Capture the cell that displays the provided text and extract its (x, y) central coordinate. 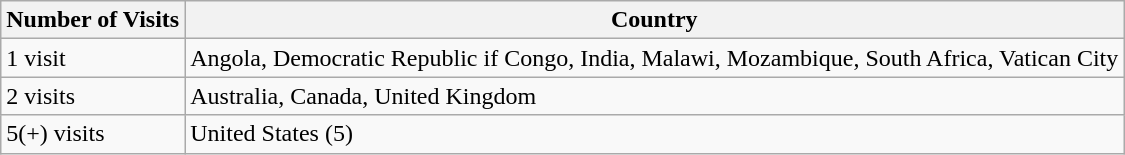
2 visits (93, 96)
1 visit (93, 58)
Angola, Democratic Republic if Congo, India, Malawi, Mozambique, South Africa, Vatican City (654, 58)
United States (5) (654, 134)
5(+) visits (93, 134)
Country (654, 20)
Number of Visits (93, 20)
Australia, Canada, United Kingdom (654, 96)
